Identify which cell holds the provided text, then report its [X, Y] central coordinate. 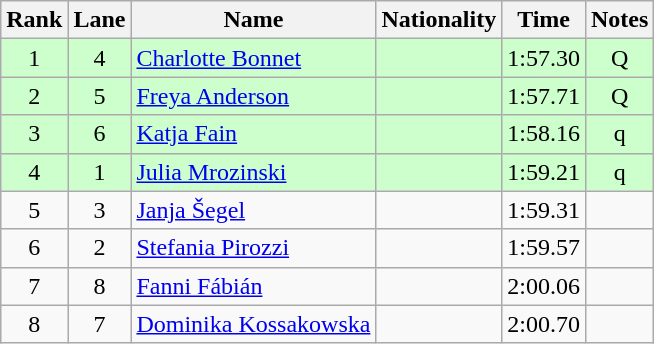
1:59.57 [544, 248]
Lane [100, 20]
Notes [619, 20]
Janja Šegel [254, 210]
Dominika Kossakowska [254, 324]
2:00.06 [544, 286]
Katja Fain [254, 134]
Fanni Fábián [254, 286]
Nationality [439, 20]
Stefania Pirozzi [254, 248]
Julia Mrozinski [254, 172]
1:59.21 [544, 172]
Freya Anderson [254, 96]
Name [254, 20]
1:58.16 [544, 134]
Time [544, 20]
1:57.71 [544, 96]
1:57.30 [544, 58]
Charlotte Bonnet [254, 58]
1:59.31 [544, 210]
Rank [34, 20]
2:00.70 [544, 324]
